Determine the [x, y] coordinate at the center of the cell enclosing the given text.  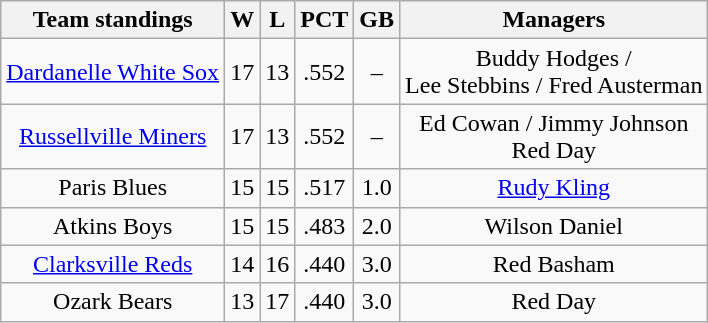
14 [242, 264]
.483 [324, 226]
PCT [324, 20]
Paris Blues [113, 188]
Atkins Boys [113, 226]
Red Day [554, 302]
Red Basham [554, 264]
16 [278, 264]
.517 [324, 188]
Russellville Miners [113, 136]
Rudy Kling [554, 188]
2.0 [377, 226]
1.0 [377, 188]
W [242, 20]
Wilson Daniel [554, 226]
GB [377, 20]
Clarksville Reds [113, 264]
Dardanelle White Sox [113, 72]
Ed Cowan / Jimmy Johnson Red Day [554, 136]
Managers [554, 20]
L [278, 20]
Team standings [113, 20]
Ozark Bears [113, 302]
Buddy Hodges / Lee Stebbins / Fred Austerman [554, 72]
